Search for the cell housing the specified text and yield its [x, y] center coordinate. 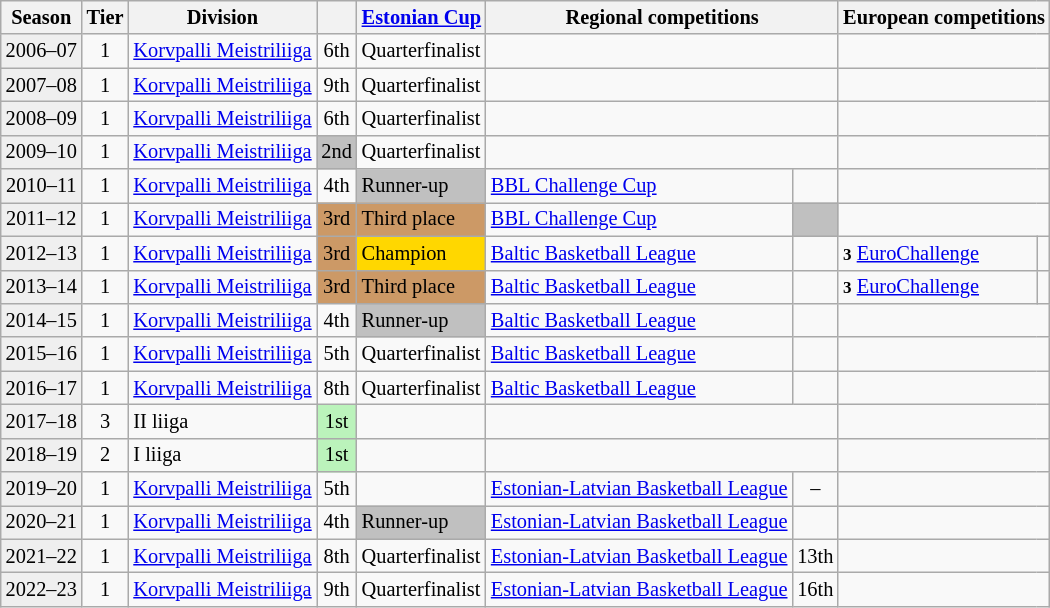
2009–10 [42, 152]
2020–21 [42, 522]
3 [106, 421]
2010–11 [42, 186]
Estonian Cup [422, 17]
2 [106, 455]
Tier [106, 17]
Champion [422, 253]
– [815, 489]
2011–12 [42, 219]
I liiga [222, 455]
13th [815, 556]
2007–08 [42, 85]
2019–20 [42, 489]
2nd [336, 152]
16th [815, 589]
II liiga [222, 421]
Division [222, 17]
2006–07 [42, 51]
European competitions [944, 17]
2016–17 [42, 388]
2012–13 [42, 253]
2008–09 [42, 118]
2015–16 [42, 354]
2018–19 [42, 455]
Regional competitions [662, 17]
Season [42, 17]
2014–15 [42, 320]
2013–14 [42, 287]
2021–22 [42, 556]
2017–18 [42, 421]
2022–23 [42, 589]
